Output the (x, y) coordinate of the center of the cell containing the given text.  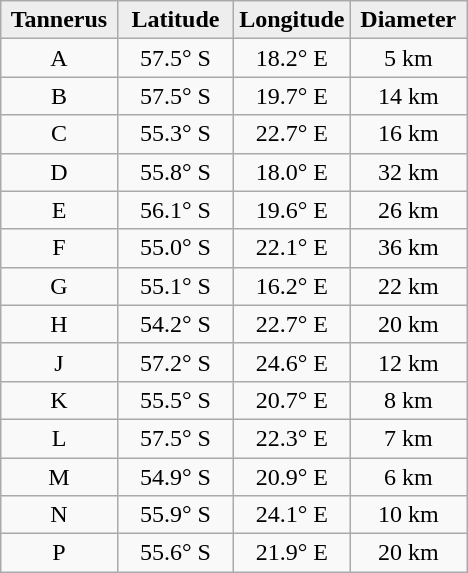
36 km (408, 248)
54.9° S (175, 477)
22 km (408, 286)
55.8° S (175, 172)
26 km (408, 210)
57.2° S (175, 362)
K (59, 400)
19.6° E (292, 210)
M (59, 477)
55.0° S (175, 248)
6 km (408, 477)
55.9° S (175, 515)
20.9° E (292, 477)
18.2° E (292, 58)
N (59, 515)
22.3° E (292, 438)
Longitude (292, 20)
20.7° E (292, 400)
18.0° E (292, 172)
C (59, 134)
21.9° E (292, 553)
P (59, 553)
F (59, 248)
L (59, 438)
19.7° E (292, 96)
10 km (408, 515)
22.1° E (292, 248)
24.6° E (292, 362)
H (59, 324)
A (59, 58)
J (59, 362)
E (59, 210)
12 km (408, 362)
Diameter (408, 20)
14 km (408, 96)
7 km (408, 438)
5 km (408, 58)
G (59, 286)
32 km (408, 172)
Tannerus (59, 20)
16.2° E (292, 286)
24.1° E (292, 515)
D (59, 172)
16 km (408, 134)
55.1° S (175, 286)
B (59, 96)
55.5° S (175, 400)
55.6° S (175, 553)
8 km (408, 400)
55.3° S (175, 134)
Latitude (175, 20)
56.1° S (175, 210)
54.2° S (175, 324)
